Find where the given text appears and provide that cell's center as [X, Y] coordinate. 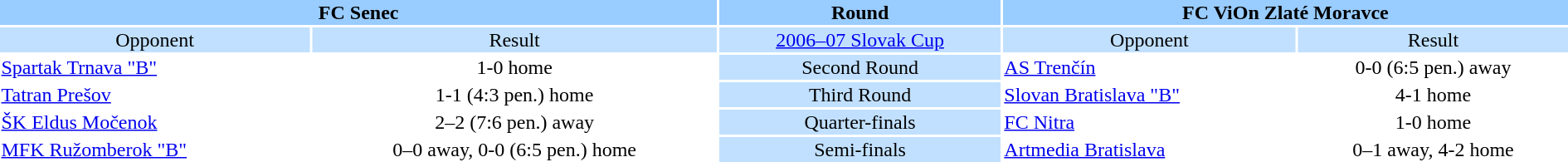
FC Senec [358, 12]
4-1 home [1434, 95]
1-1 (4:3 pen.) home [514, 95]
Round [859, 12]
Slovan Bratislava "B" [1150, 95]
0-0 (6:5 pen.) away [1434, 67]
Spartak Trnava "B" [154, 67]
AS Trenčín [1150, 67]
Artmedia Bratislava [1150, 150]
FC Nitra [1150, 122]
FC ViOn Zlaté Moravce [1286, 12]
0–0 away, 0-0 (6:5 pen.) home [514, 150]
2–2 (7:6 pen.) away [514, 122]
Quarter-finals [859, 122]
Tatran Prešov [154, 95]
Second Round [859, 67]
2006–07 Slovak Cup [859, 40]
MFK Ružomberok "B" [154, 150]
ŠK Eldus Močenok [154, 122]
0–1 away, 4-2 home [1434, 150]
Third Round [859, 95]
Semi-finals [859, 150]
